Determine the [x, y] coordinate at the center of the cell enclosing the given text.  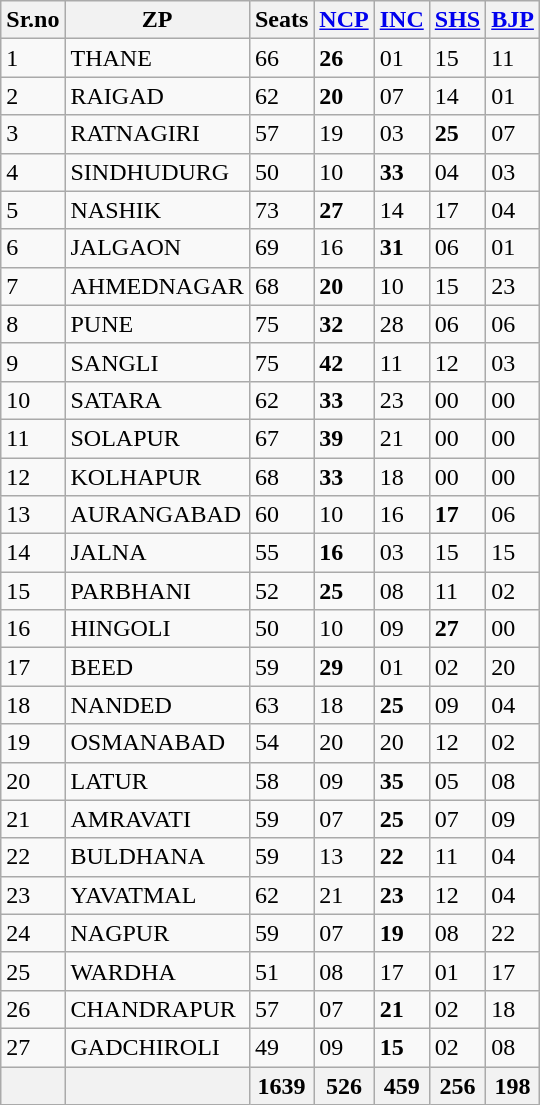
29 [344, 667]
4 [33, 172]
9 [33, 362]
67 [281, 438]
1639 [281, 1085]
AURANGABAD [157, 515]
63 [281, 705]
AHMEDNAGAR [157, 286]
54 [281, 743]
BULDHANA [157, 857]
ZP [157, 20]
58 [281, 781]
WARDHA [157, 971]
CHANDRAPUR [157, 1009]
35 [402, 781]
NANDED [157, 705]
AMRAVATI [157, 819]
SINDHUDURG [157, 172]
SATARA [157, 400]
52 [281, 591]
8 [33, 324]
SANGLI [157, 362]
3 [33, 134]
KOLHAPUR [157, 477]
NCP [344, 20]
RATNAGIRI [157, 134]
60 [281, 515]
5 [33, 210]
PARBHANI [157, 591]
42 [344, 362]
Seats [281, 20]
1 [33, 58]
256 [457, 1085]
LATUR [157, 781]
73 [281, 210]
OSMANABAD [157, 743]
6 [33, 248]
31 [402, 248]
7 [33, 286]
24 [33, 933]
THANE [157, 58]
HINGOLI [157, 629]
32 [344, 324]
GADCHIROLI [157, 1047]
NASHIK [157, 210]
69 [281, 248]
51 [281, 971]
39 [344, 438]
Sr.no [33, 20]
526 [344, 1085]
55 [281, 553]
INC [402, 20]
05 [457, 781]
BJP [513, 20]
RAIGAD [157, 96]
66 [281, 58]
NAGPUR [157, 933]
28 [402, 324]
BEED [157, 667]
SHS [457, 20]
2 [33, 96]
JALNA [157, 553]
JALGAON [157, 248]
459 [402, 1085]
YAVATMAL [157, 895]
198 [513, 1085]
SOLAPUR [157, 438]
PUNE [157, 324]
49 [281, 1047]
